Detect which cell encompasses the target text, then output its (x, y) center coordinate. 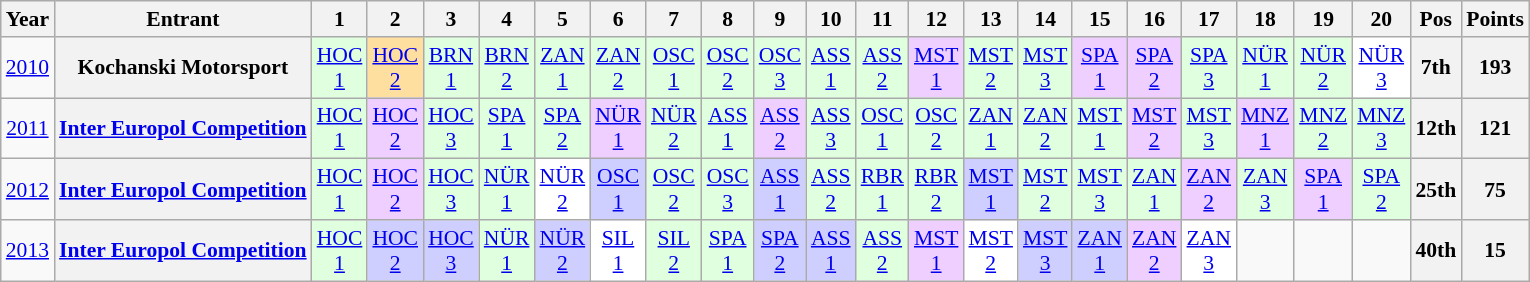
1 (340, 19)
17 (1210, 19)
18 (1265, 19)
Entrant (183, 19)
75 (1495, 190)
2 (395, 19)
13 (990, 19)
SIL1 (618, 250)
SPA3 (1210, 68)
19 (1323, 19)
2013 (28, 250)
7th (1436, 68)
NÜR3 (1381, 68)
5 (562, 19)
RBR2 (936, 190)
7 (674, 19)
11 (882, 19)
RBR1 (882, 190)
BRN1 (451, 68)
MNZ1 (1265, 128)
SIL2 (674, 250)
193 (1495, 68)
8 (728, 19)
40th (1436, 250)
20 (1381, 19)
9 (780, 19)
Pos (1436, 19)
MNZ3 (1381, 128)
16 (1154, 19)
BRN2 (507, 68)
10 (831, 19)
4 (507, 19)
2010 (28, 68)
Year (28, 19)
MNZ2 (1323, 128)
14 (1046, 19)
12 (936, 19)
25th (1436, 190)
ASS3 (831, 128)
6 (618, 19)
Points (1495, 19)
2012 (28, 190)
121 (1495, 128)
2011 (28, 128)
12th (1436, 128)
3 (451, 19)
Kochanski Motorsport (183, 68)
